Identify which cell holds the provided text, then report its [x, y] central coordinate. 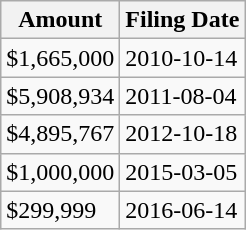
2010-10-14 [182, 58]
$5,908,934 [60, 96]
2012-10-18 [182, 134]
2011-08-04 [182, 96]
2016-06-14 [182, 210]
$299,999 [60, 210]
$1,000,000 [60, 172]
Amount [60, 20]
Filing Date [182, 20]
2015-03-05 [182, 172]
$4,895,767 [60, 134]
$1,665,000 [60, 58]
